Return (X, Y) of the center of cell containing provided text 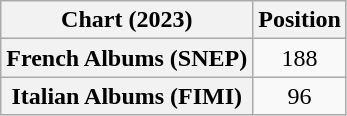
French Albums (SNEP) (127, 58)
Position (300, 20)
96 (300, 96)
Chart (2023) (127, 20)
Italian Albums (FIMI) (127, 96)
188 (300, 58)
